Determine the (x, y) coordinate at the center of the cell enclosing the given text.  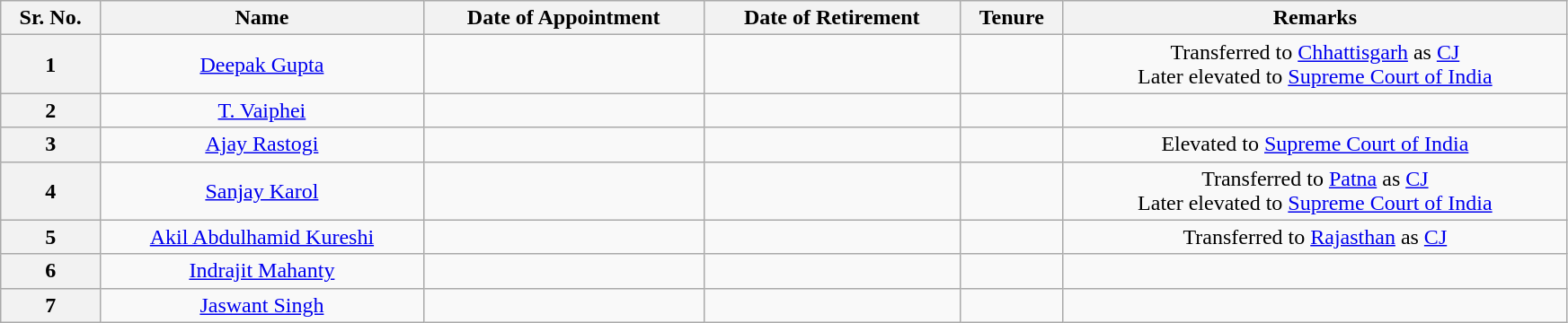
6 (50, 271)
3 (50, 144)
2 (50, 110)
7 (50, 305)
Date of Appointment (563, 18)
Deepak Gupta (262, 65)
4 (50, 190)
5 (50, 237)
Sanjay Karol (262, 190)
1 (50, 65)
Elevated to Supreme Court of India (1315, 144)
Akil Abdulhamid Kureshi (262, 237)
Jaswant Singh (262, 305)
Transferred to Chhattisgarh as CJ Later elevated to Supreme Court of India (1315, 65)
Indrajit Mahanty (262, 271)
Date of Retirement (832, 18)
Transferred to Rajasthan as CJ (1315, 237)
Sr. No. (50, 18)
Name (262, 18)
T. Vaiphei (262, 110)
Transferred to Patna as CJ Later elevated to Supreme Court of India (1315, 190)
Ajay Rastogi (262, 144)
Tenure (1012, 18)
Remarks (1315, 18)
